Return the (X, Y) coordinate for the center point of the cell that contains the specified text.  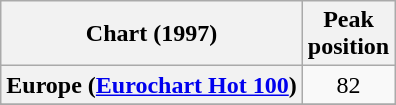
Peakposition (348, 34)
Chart (1997) (152, 34)
Europe (Eurochart Hot 100) (152, 85)
82 (348, 85)
